For the text-containing cell, return its midpoint in [X, Y] coordinate format. 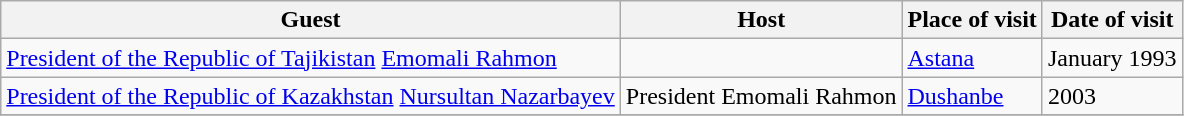
Date of visit [1112, 20]
Dushanbe [972, 96]
President of the Republic of Kazakhstan Nursultan Nazarbayev [311, 96]
Host [761, 20]
President Emomali Rahmon [761, 96]
Place of visit [972, 20]
Astana [972, 58]
Guest [311, 20]
January 1993 [1112, 58]
President of the Republic of Tajikistan Emomali Rahmon [311, 58]
2003 [1112, 96]
